Output the (X, Y) coordinate of the center of the cell containing the given text.  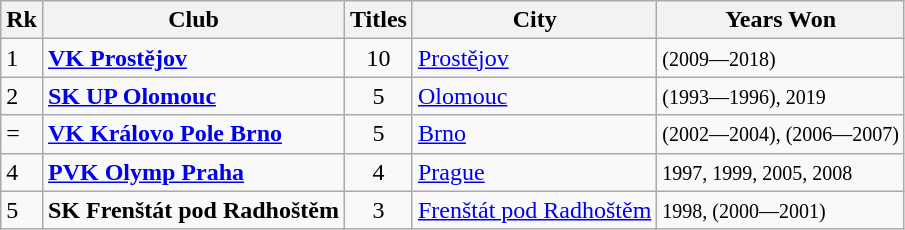
Brno (534, 134)
PVK Olymp Praha (193, 172)
Rk (22, 20)
(1993—1996), 2019 (781, 96)
SK UP Olomouc (193, 96)
2 (22, 96)
Prague (534, 172)
Frenštát pod Radhoštěm (534, 210)
(2009—2018) (781, 58)
VK Královo Pole Brno (193, 134)
SK Frenštát pod Radhoštěm (193, 210)
Olomouc (534, 96)
3 (378, 210)
Prostějov (534, 58)
VK Prostějov (193, 58)
Titles (378, 20)
Years Won (781, 20)
1997, 1999, 2005, 2008 (781, 172)
1 (22, 58)
City (534, 20)
1998, (2000—2001) (781, 210)
(2002—2004), (2006—2007) (781, 134)
Club (193, 20)
= (22, 134)
10 (378, 58)
